From the cell containing the given text, extract its center point as [x, y] coordinate. 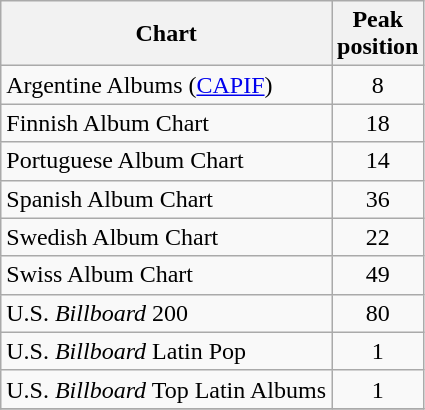
Portuguese Album Chart [166, 161]
Chart [166, 34]
Finnish Album Chart [166, 123]
49 [378, 275]
36 [378, 199]
8 [378, 85]
80 [378, 313]
22 [378, 237]
U.S. Billboard Top Latin Albums [166, 389]
Swiss Album Chart [166, 275]
U.S. Billboard Latin Pop [166, 351]
U.S. Billboard 200 [166, 313]
Peakposition [378, 34]
Swedish Album Chart [166, 237]
18 [378, 123]
Argentine Albums (CAPIF) [166, 85]
14 [378, 161]
Spanish Album Chart [166, 199]
